Output the (x, y) coordinate of the center of the cell containing the given text.  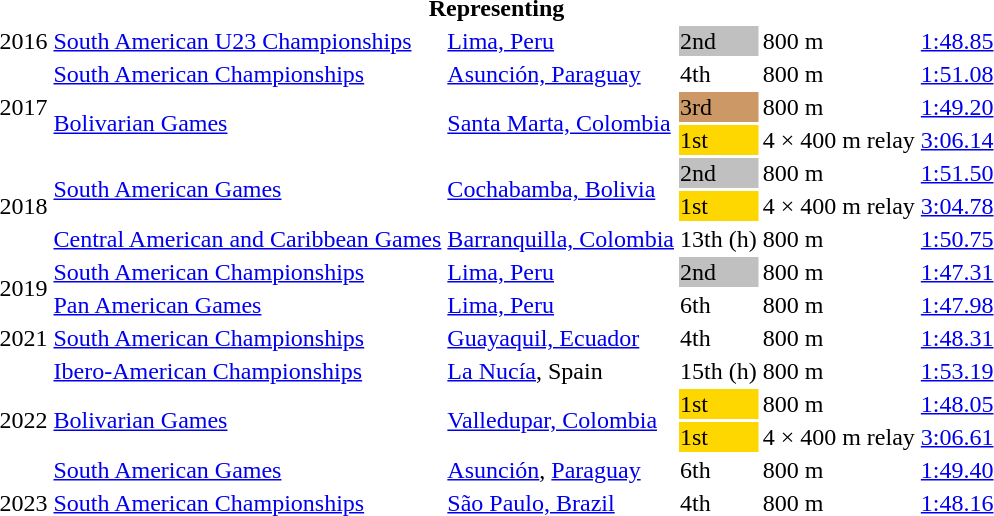
Ibero-American Championships (248, 371)
Guayaquil, Ecuador (561, 338)
13th (h) (718, 239)
3rd (718, 107)
Central American and Caribbean Games (248, 239)
Pan American Games (248, 305)
15th (h) (718, 371)
La Nucía, Spain (561, 371)
Valledupar, Colombia (561, 420)
Barranquilla, Colombia (561, 239)
Cochabamba, Bolivia (561, 190)
South American U23 Championships (248, 41)
Santa Marta, Colombia (561, 124)
